Identify which cell holds the provided text, then report its [X, Y] central coordinate. 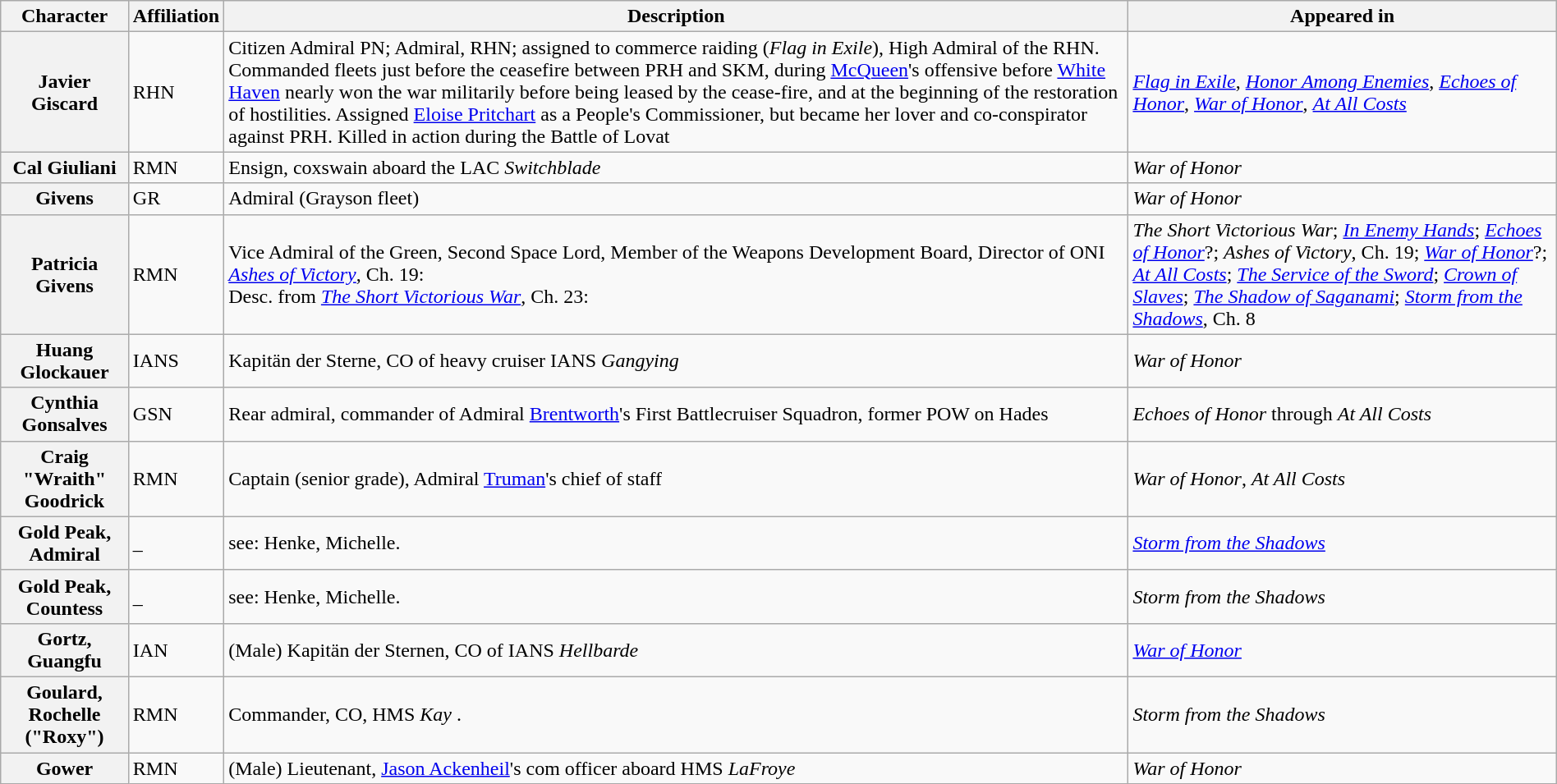
Javier Giscard [65, 92]
Captain (senior grade), Admiral Truman's chief of staff [677, 479]
Gold Peak, Countess [65, 596]
Gower [65, 768]
Huang Glockauer [65, 361]
Gortz, Guangfu [65, 650]
Commander, CO, HMS Kay . [677, 714]
Givens [65, 199]
Description [677, 16]
GSN [176, 414]
(Male) Lieutenant, Jason Ackenheil's com officer aboard HMS LaFroye [677, 768]
Ensign, coxswain aboard the LAC Switchblade [677, 167]
(Male) Kapitän der Sternen, CO of IANS Hellbarde [677, 650]
Admiral (Grayson fleet) [677, 199]
Cynthia Gonsalves [65, 414]
War of Honor, At All Costs [1342, 479]
Goulard, Rochelle ("Roxy") [65, 714]
IAN [176, 650]
GR [176, 199]
Kapitän der Sterne, CO of heavy cruiser IANS Gangying [677, 361]
Craig "Wraith" Goodrick [65, 479]
Gold Peak, Admiral [65, 543]
Character [65, 16]
Patricia Givens [65, 274]
RHN [176, 92]
Appeared in [1342, 16]
IANS [176, 361]
Echoes of Honor through At All Costs [1342, 414]
Rear admiral, commander of Admiral Brentworth's First Battlecruiser Squadron, former POW on Hades [677, 414]
Cal Giuliani [65, 167]
Affiliation [176, 16]
Flag in Exile, Honor Among Enemies, Echoes of Honor, War of Honor, At All Costs [1342, 92]
